Capture the cell that displays the provided text and extract its [X, Y] central coordinate. 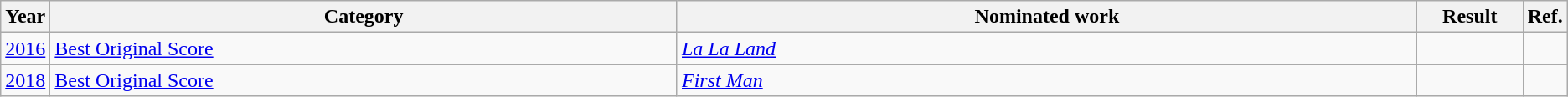
Ref. [1545, 17]
Category [364, 17]
La La Land [1047, 48]
Nominated work [1047, 17]
Result [1469, 17]
2018 [25, 80]
2016 [25, 48]
First Man [1047, 80]
Year [25, 17]
